For the text-containing cell, return its midpoint in [x, y] coordinate format. 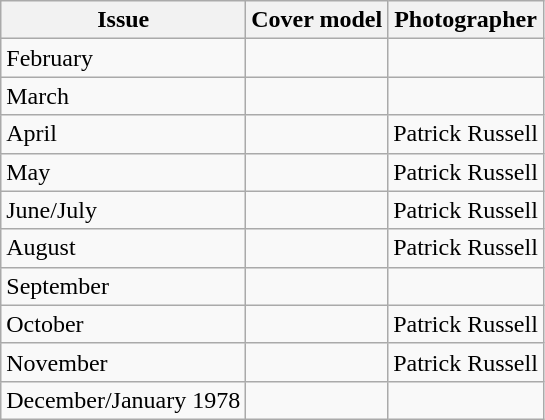
August [124, 248]
April [124, 134]
November [124, 362]
September [124, 286]
October [124, 324]
Photographer [466, 20]
March [124, 96]
Cover model [317, 20]
May [124, 172]
Issue [124, 20]
June/July [124, 210]
December/January 1978 [124, 400]
February [124, 58]
